Return [X, Y] of the center of cell containing provided text 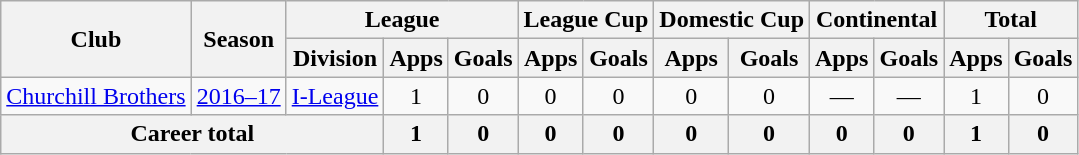
2016–17 [238, 96]
Season [238, 39]
Churchill Brothers [96, 96]
League [402, 20]
Division [335, 58]
I-League [335, 96]
Career total [192, 134]
Total [1011, 20]
League Cup [586, 20]
Domestic Cup [732, 20]
Continental [877, 20]
Club [96, 39]
